Search for the cell housing the specified text and yield its (x, y) center coordinate. 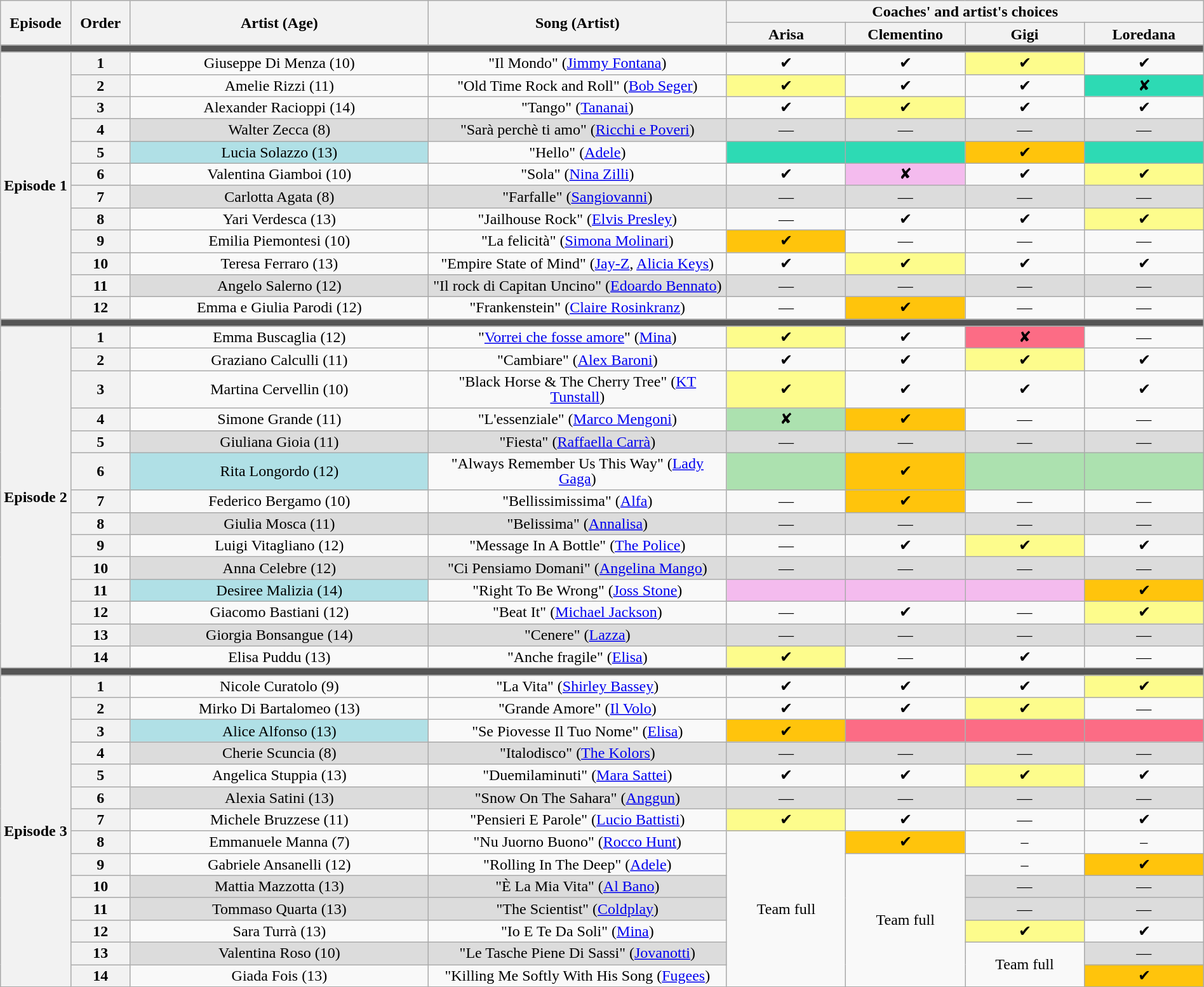
Coaches' and artist's choices (965, 11)
"Anche fragile" (Elisa) (578, 658)
"È La Mia Vita" (Al Bano) (578, 886)
"L'essenziale" (Marco Mengoni) (578, 419)
"Vorrei che fosse amore" (Mina) (578, 338)
Gigi (1025, 34)
"Killing Me Softly With His Song (Fugees) (578, 976)
"Pensieri E Parole" (Lucio Battisti) (578, 820)
Giuliana Gioia (11) (279, 442)
"Beat It" (Michael Jackson) (578, 612)
Giulia Mosca (11) (279, 523)
"Grande Amore" (Il Volo) (578, 708)
Rita Longordo (12) (279, 471)
Episode 2 (36, 498)
Walter Zecca (8) (279, 129)
"Bellissimissima" (Alfa) (578, 501)
Episode 3 (36, 831)
Nicole Curatolo (9) (279, 687)
"Always Remember Us This Way" (Lady Gaga) (578, 471)
Michele Bruzzese (11) (279, 820)
Giada Fois (13) (279, 976)
"Il Mondo" (Jimmy Fontana) (578, 63)
Mattia Mazzotta (13) (279, 886)
Teresa Ferraro (13) (279, 264)
Luigi Vitagliano (12) (279, 546)
Alexander Racioppi (14) (279, 108)
"Il rock di Capitan Uncino" (Edoardo Bennato) (578, 286)
"Sarà perchè ti amo" (Ricchi e Poveri) (578, 129)
Amelie Rizzi (11) (279, 85)
Artist (Age) (279, 23)
"Nu Juorno Buono" (Rocco Hunt) (578, 842)
"Fiesta" (Raffaella Carrà) (578, 442)
Sara Turrà (13) (279, 931)
"Duemilaminuti" (Mara Sattei) (578, 776)
Elisa Puddu (13) (279, 658)
Angelica Stuppia (13) (279, 776)
"Tango" (Tananai) (578, 108)
"Cambiare" (Alex Baroni) (578, 359)
"Frankenstein" (Claire Rosinkranz) (578, 308)
Emmanuele Manna (7) (279, 842)
Clementino (906, 34)
Emma Buscaglia (12) (279, 338)
"Empire State of Mind" (Jay-Z, Alicia Keys) (578, 264)
Episode (36, 23)
"Cenere" (Lazza) (578, 635)
Emma e Giulia Parodi (12) (279, 308)
Valentina Giamboi (10) (279, 174)
"Old Time Rock and Roll" (Bob Seger) (578, 85)
"Jailhouse Rock" (Elvis Presley) (578, 218)
Federico Bergamo (10) (279, 501)
"Belissima" (Annalisa) (578, 523)
Lucia Solazzo (13) (279, 152)
Giacomo Bastiani (12) (279, 612)
Alice Alfonso (13) (279, 731)
Mirko Di Bartalomeo (13) (279, 708)
Tommaso Quarta (13) (279, 909)
"Le Tasche Piene Di Sassi" (Jovanotti) (578, 953)
"Black Horse & The Cherry Tree" (KT Tunstall) (578, 390)
"Ci Pensiamo Domani" (Angelina Mango) (578, 567)
"Rolling In The Deep" (Adele) (578, 864)
"La felicità" (Simona Molinari) (578, 241)
Desiree Malizia (14) (279, 590)
"Italodisco" (The Kolors) (578, 753)
Alexia Satini (13) (279, 797)
"Sola" (Nina Zilli) (578, 174)
Song (Artist) (578, 23)
"The Scientist" (Coldplay) (578, 909)
Order (100, 23)
"La Vita" (Shirley Bassey) (578, 687)
"Io E Te Da Soli" (Mina) (578, 931)
Anna Celebre (12) (279, 567)
"Hello" (Adele) (578, 152)
"Se Piovesse Il Tuo Nome" (Elisa) (578, 731)
Angelo Salerno (12) (279, 286)
"Snow On The Sahara" (Anggun) (578, 797)
Martina Cervellin (10) (279, 390)
Episode 1 (36, 185)
Carlotta Agata (8) (279, 197)
Gabriele Ansanelli (12) (279, 864)
"Message In A Bottle" (The Police) (578, 546)
Simone Grande (11) (279, 419)
"Right To Be Wrong" (Joss Stone) (578, 590)
Arisa (786, 34)
Giuseppe Di Menza (10) (279, 63)
Loredana (1144, 34)
Valentina Roso (10) (279, 953)
Emilia Piemontesi (10) (279, 241)
"Farfalle" (Sangiovanni) (578, 197)
Cherie Scuncia (8) (279, 753)
Graziano Calculli (11) (279, 359)
Giorgia Bonsangue (14) (279, 635)
Yari Verdesca (13) (279, 218)
